For the text-containing cell, return its midpoint in (X, Y) coordinate format. 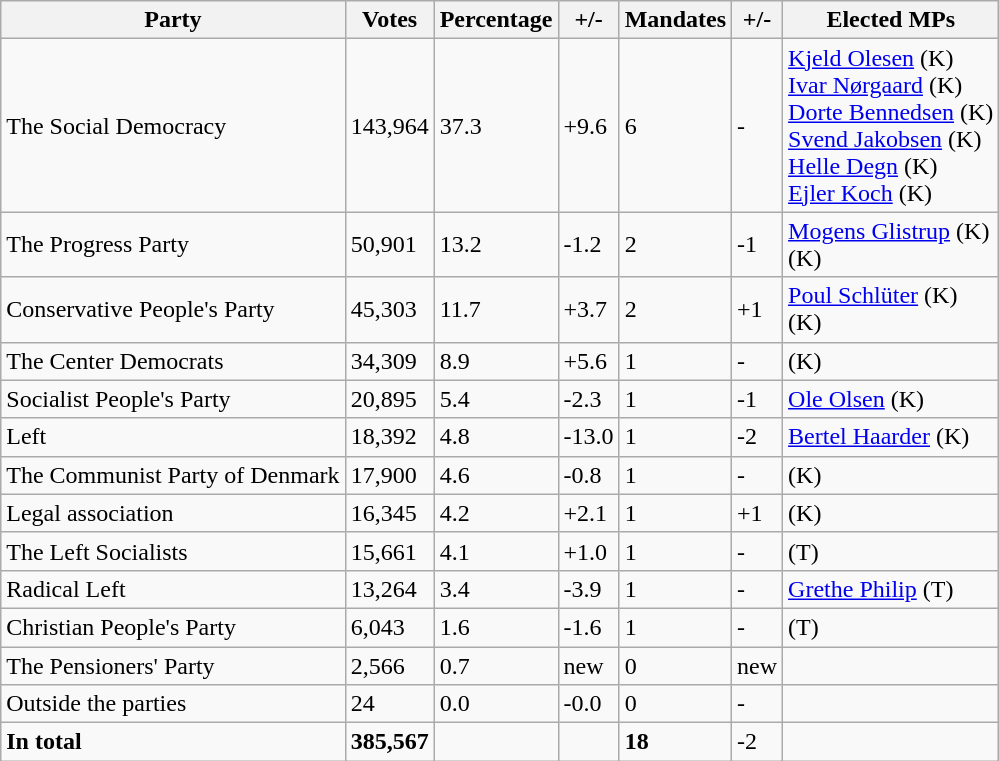
Kjeld Olesen (K)Ivar Nørgaard (K)Dorte Bennedsen (K)Svend Jakobsen (K)Helle Degn (K)Ejler Koch (K) (891, 126)
The Pensioners' Party (173, 665)
Votes (390, 20)
18,392 (390, 437)
+9.6 (588, 126)
1.6 (496, 627)
15,661 (390, 551)
-1.2 (588, 244)
The Progress Party (173, 244)
+3.7 (588, 310)
17,900 (390, 475)
Party (173, 20)
-0.8 (588, 475)
2,566 (390, 665)
Grethe Philip (T) (891, 589)
37.3 (496, 126)
6 (675, 126)
4.1 (496, 551)
In total (173, 742)
143,964 (390, 126)
+5.6 (588, 361)
-3.9 (588, 589)
0.0 (496, 704)
Socialist People's Party (173, 399)
50,901 (390, 244)
Conservative People's Party (173, 310)
3.4 (496, 589)
45,303 (390, 310)
-2.3 (588, 399)
Mogens Glistrup (K) (K) (891, 244)
Poul Schlüter (K) (K) (891, 310)
11.7 (496, 310)
34,309 (390, 361)
4.8 (496, 437)
Left (173, 437)
16,345 (390, 513)
4.2 (496, 513)
-0.0 (588, 704)
13,264 (390, 589)
Radical Left (173, 589)
6,043 (390, 627)
8.9 (496, 361)
Mandates (675, 20)
Christian People's Party (173, 627)
Percentage (496, 20)
0.7 (496, 665)
24 (390, 704)
Ole Olsen (K) (891, 399)
The Center Democrats (173, 361)
+1.0 (588, 551)
-13.0 (588, 437)
Legal association (173, 513)
-1.6 (588, 627)
The Left Socialists (173, 551)
385,567 (390, 742)
+2.1 (588, 513)
18 (675, 742)
The Communist Party of Denmark (173, 475)
5.4 (496, 399)
20,895 (390, 399)
4.6 (496, 475)
Elected MPs (891, 20)
13.2 (496, 244)
The Social Democracy (173, 126)
Bertel Haarder (K) (891, 437)
Outside the parties (173, 704)
